Provide the (x, y) coordinate of the cell's center where the given text is located.  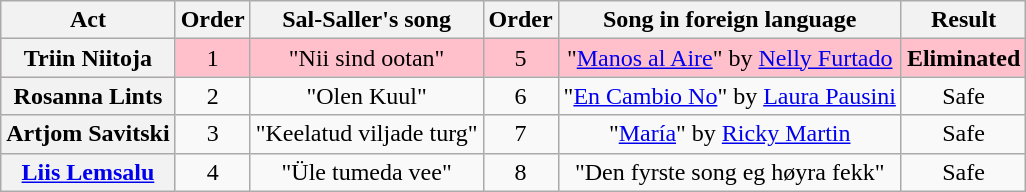
"Keelatud viljade turg" (366, 134)
"Üle tumeda vee" (366, 172)
"Olen Kuul" (366, 96)
Eliminated (963, 58)
Artjom Savitski (88, 134)
Rosanna Lints (88, 96)
"Manos al Aire" by Nelly Furtado (730, 58)
"Den fyrste song eg høyra fekk" (730, 172)
3 (212, 134)
2 (212, 96)
Song in foreign language (730, 20)
Triin Niitoja (88, 58)
8 (520, 172)
7 (520, 134)
Result (963, 20)
Liis Lemsalu (88, 172)
5 (520, 58)
6 (520, 96)
Act (88, 20)
1 (212, 58)
Sal-Saller's song (366, 20)
"Nii sind ootan" (366, 58)
"En Cambio No" by Laura Pausini (730, 96)
"María" by Ricky Martin (730, 134)
4 (212, 172)
